Pinpoint the cell where the given text exists, returning its (X, Y) midpoint coordinate. 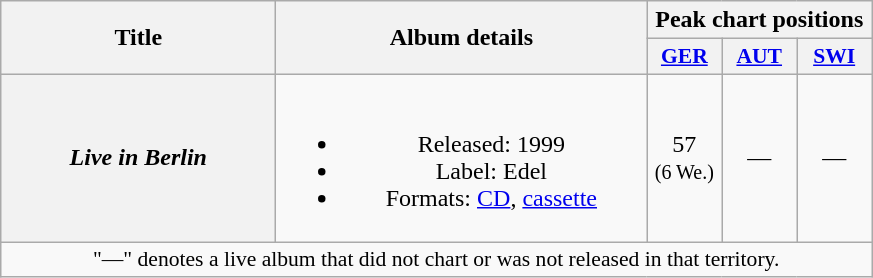
SWI (834, 57)
"—" denotes a live album that did not chart or was not released in that territory. (436, 260)
GER (684, 57)
Live in Berlin (138, 158)
Title (138, 38)
Released: 1999 Label: EdelFormats: CD, cassette (462, 158)
Peak chart positions (760, 20)
Album details (462, 38)
57(6 We.) (684, 158)
AUT (760, 57)
